Scan for the cell matching the given text and deliver its (x, y) coordinate at center. 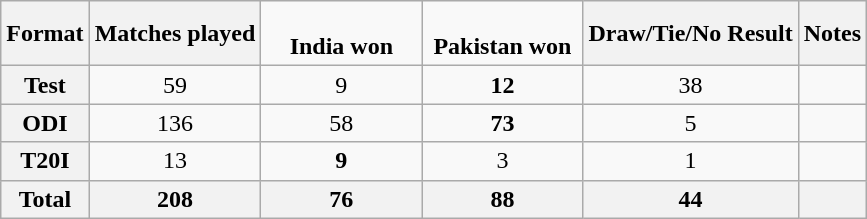
76 (342, 199)
Pakistan won (502, 34)
208 (175, 199)
59 (175, 85)
5 (690, 123)
136 (175, 123)
T20I (45, 161)
44 (690, 199)
Test (45, 85)
88 (502, 199)
Matches played (175, 34)
1 (690, 161)
13 (175, 161)
Notes (832, 34)
Total (45, 199)
India won (342, 34)
58 (342, 123)
3 (502, 161)
Format (45, 34)
ODI (45, 123)
Draw/Tie/No Result (690, 34)
12 (502, 85)
73 (502, 123)
38 (690, 85)
